From the cell containing the given text, extract its center point as (X, Y) coordinate. 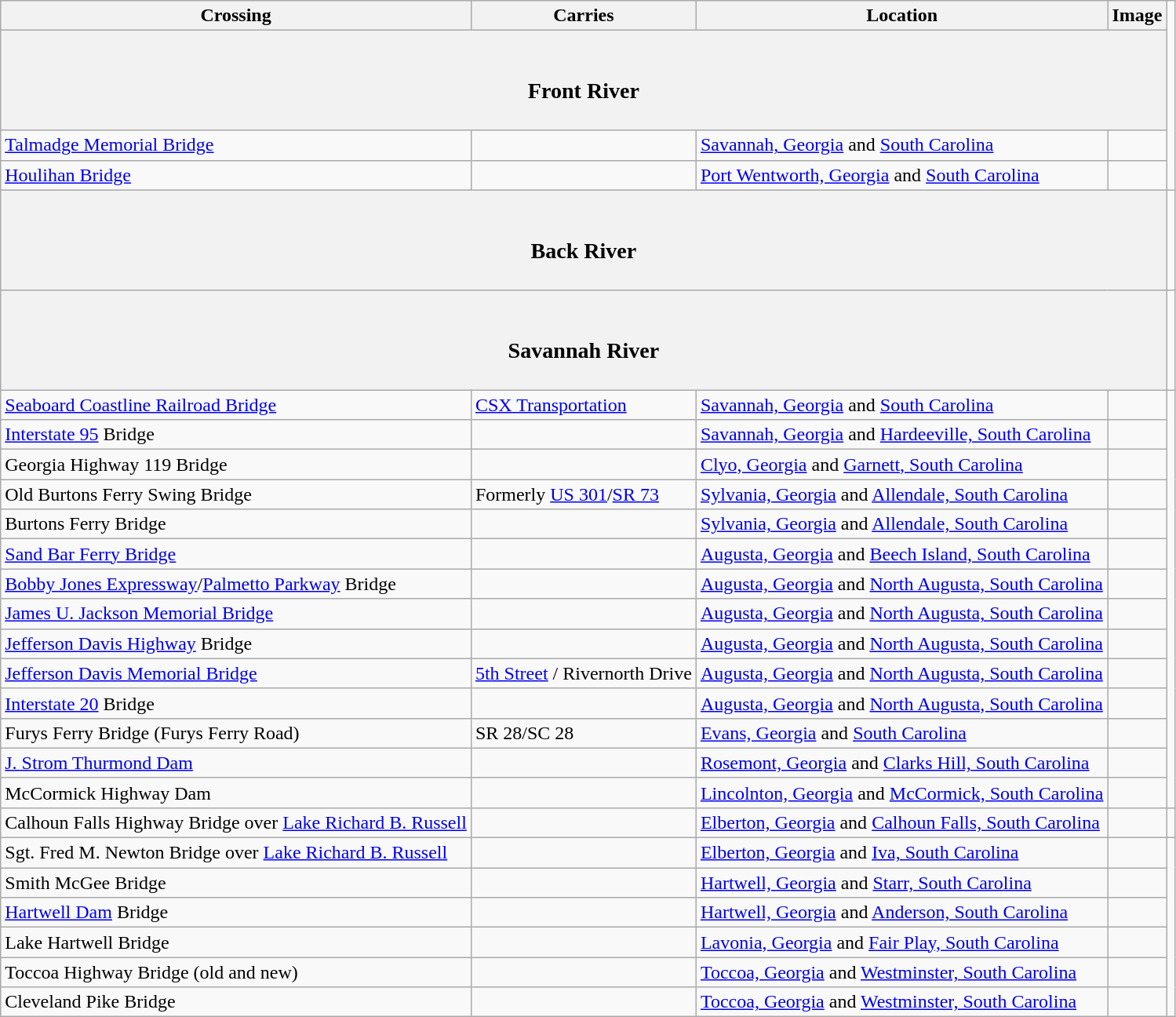
Bobby Jones Expressway/Palmetto Parkway Bridge (236, 584)
Cleveland Pike Bridge (236, 1002)
Lincolnton, Georgia and McCormick, South Carolina (902, 793)
Clyo, Georgia and Garnett, South Carolina (902, 465)
Seaboard Coastline Railroad Bridge (236, 405)
Augusta, Georgia and Beech Island, South Carolina (902, 554)
Sgt. Fred M. Newton Bridge over Lake Richard B. Russell (236, 853)
Calhoun Falls Highway Bridge over Lake Richard B. Russell (236, 822)
Jefferson Davis Memorial Bridge (236, 673)
Hartwell, Georgia and Anderson, South Carolina (902, 913)
Elberton, Georgia and Calhoun Falls, South Carolina (902, 822)
Talmadge Memorial Bridge (236, 145)
Savannah River (584, 339)
Location (902, 16)
Jefferson Davis Highway Bridge (236, 643)
Houlihan Bridge (236, 175)
Interstate 20 Bridge (236, 703)
5th Street / Rivernorth Drive (584, 673)
Interstate 95 Bridge (236, 435)
Savannah, Georgia and Hardeeville, South Carolina (902, 435)
Front River (584, 80)
Toccoa Highway Bridge (old and new) (236, 972)
Georgia Highway 119 Bridge (236, 465)
Furys Ferry Bridge (Furys Ferry Road) (236, 733)
Smith McGee Bridge (236, 883)
Elberton, Georgia and Iva, South Carolina (902, 853)
Image (1138, 16)
McCormick Highway Dam (236, 793)
Burtons Ferry Bridge (236, 524)
Lavonia, Georgia and Fair Play, South Carolina (902, 942)
Old Burtons Ferry Swing Bridge (236, 494)
Hartwell Dam Bridge (236, 913)
Lake Hartwell Bridge (236, 942)
Evans, Georgia and South Carolina (902, 733)
Formerly US 301/SR 73 (584, 494)
SR 28/SC 28 (584, 733)
J. Strom Thurmond Dam (236, 763)
Crossing (236, 16)
Back River (584, 240)
Port Wentworth, Georgia and South Carolina (902, 175)
Hartwell, Georgia and Starr, South Carolina (902, 883)
Carries (584, 16)
James U. Jackson Memorial Bridge (236, 614)
Rosemont, Georgia and Clarks Hill, South Carolina (902, 763)
Sand Bar Ferry Bridge (236, 554)
CSX Transportation (584, 405)
